Search for the cell housing the specified text and yield its [x, y] center coordinate. 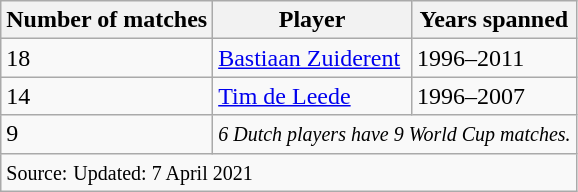
Number of matches [107, 20]
Bastiaan Zuiderent [312, 58]
1996–2007 [494, 96]
18 [107, 58]
6 Dutch players have 9 World Cup matches. [394, 134]
Years spanned [494, 20]
Player [312, 20]
1996–2011 [494, 58]
14 [107, 96]
Source: Updated: 7 April 2021 [288, 172]
9 [107, 134]
Tim de Leede [312, 96]
